Pinpoint the cell where the given text exists, returning its [x, y] midpoint coordinate. 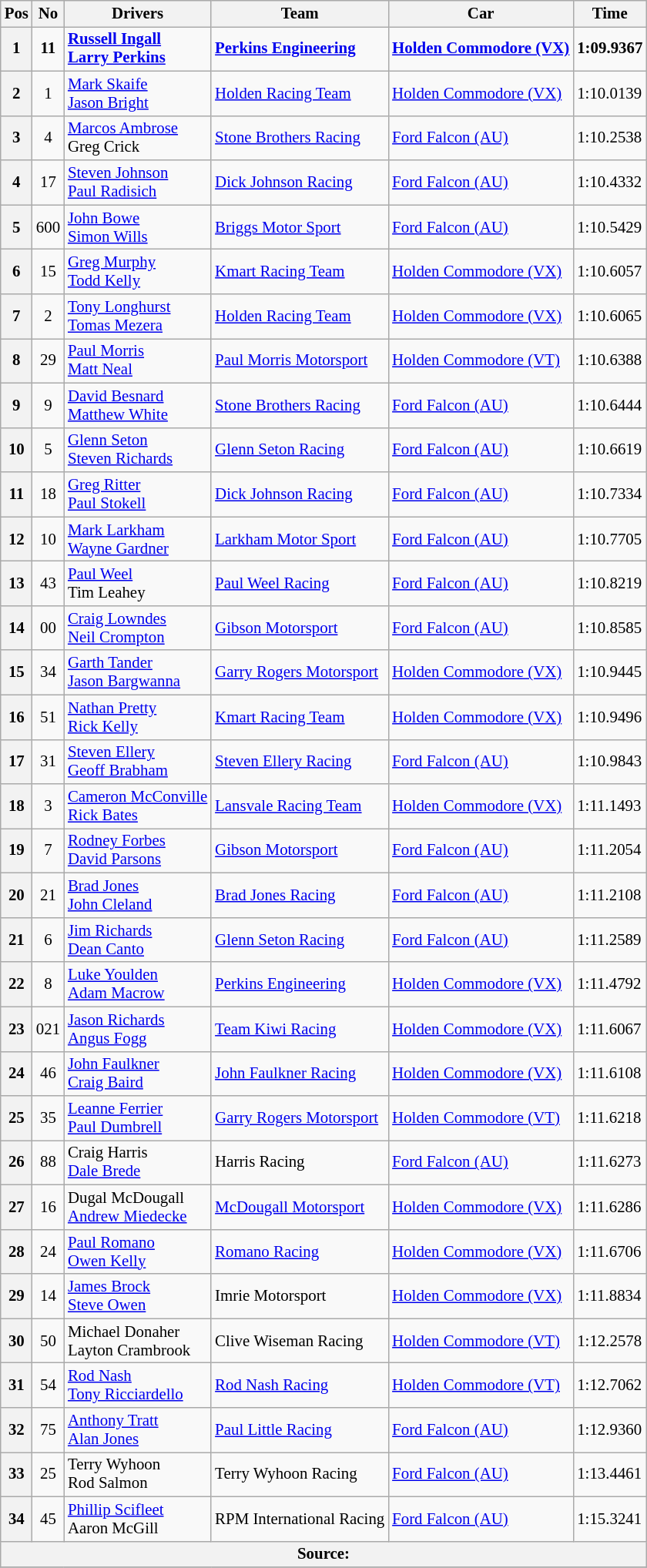
John Faulkner Racing [300, 1074]
Rodney Forbes David Parsons [137, 851]
Team Kiwi Racing [300, 1029]
1:11.6218 [610, 1118]
1:10.2538 [610, 138]
12 [17, 539]
1:15.3241 [610, 1519]
1:10.0139 [610, 93]
Michael Donaher Layton Crambrook [137, 1341]
88 [48, 1163]
Romano Racing [300, 1251]
Jason Richards Angus Fogg [137, 1029]
Craig Lowndes Neil Crompton [137, 628]
600 [48, 227]
19 [17, 851]
1:10.6388 [610, 360]
1:11.6286 [610, 1207]
Cameron McConville Rick Bates [137, 806]
28 [17, 1251]
Imrie Motorsport [300, 1296]
22 [17, 984]
Briggs Motor Sport [300, 227]
50 [48, 1341]
Pos [17, 14]
1:10.6619 [610, 450]
Steven Ellery Geoff Brabham [137, 762]
23 [17, 1029]
Paul Little Racing [300, 1430]
Brad Jones Racing [300, 896]
McDougall Motorsport [300, 1207]
Luke Youlden Adam Macrow [137, 984]
Craig Harris Dale Brede [137, 1163]
Nathan Pretty Rick Kelly [137, 717]
Phillip Scifleet Aaron McGill [137, 1519]
1:11.2589 [610, 940]
Lansvale Racing Team [300, 806]
John Faulkner Craig Baird [137, 1074]
54 [48, 1385]
1:10.6065 [610, 317]
No [48, 14]
27 [17, 1207]
1:10.8585 [610, 628]
43 [48, 584]
Team [300, 14]
1:11.6067 [610, 1029]
1:10.5429 [610, 227]
51 [48, 717]
1:12.7062 [610, 1385]
1:10.7705 [610, 539]
Harris Racing [300, 1163]
Terry Wyhoon Rod Salmon [137, 1475]
1:10.6444 [610, 405]
00 [48, 628]
James Brock Steve Owen [137, 1296]
Paul Weel Racing [300, 584]
Paul Weel Tim Leahey [137, 584]
1:10.8219 [610, 584]
Car [481, 14]
20 [17, 896]
46 [48, 1074]
1:10.9445 [610, 672]
1:10.6057 [610, 272]
RPM International Racing [300, 1519]
Glenn Seton Steven Richards [137, 450]
David Besnard Matthew White [137, 405]
021 [48, 1029]
Clive Wiseman Racing [300, 1341]
1:11.6273 [610, 1163]
Paul Morris Motorsport [300, 360]
Paul Morris Matt Neal [137, 360]
Greg Ritter Paul Stokell [137, 494]
Mark Larkham Wayne Gardner [137, 539]
1:12.2578 [610, 1341]
Time [610, 14]
Marcos Ambrose Greg Crick [137, 138]
Tony Longhurst Tomas Mezera [137, 317]
33 [17, 1475]
1:11.6108 [610, 1074]
1:11.8834 [610, 1296]
Terry Wyhoon Racing [300, 1475]
Rod Nash Racing [300, 1385]
1:11.2054 [610, 851]
Rod Nash Tony Ricciardello [137, 1385]
Russell Ingall Larry Perkins [137, 49]
Brad Jones John Cleland [137, 896]
Garth Tander Jason Bargwanna [137, 672]
Steven Ellery Racing [300, 762]
Anthony Tratt Alan Jones [137, 1430]
1:10.4332 [610, 183]
45 [48, 1519]
1:10.7334 [610, 494]
30 [17, 1341]
75 [48, 1430]
13 [17, 584]
1:12.9360 [610, 1430]
1:11.1493 [610, 806]
32 [17, 1430]
35 [48, 1118]
Larkham Motor Sport [300, 539]
1:09.9367 [610, 49]
1:13.4461 [610, 1475]
1:11.4792 [610, 984]
Mark Skaife Jason Bright [137, 93]
Leanne Ferrier Paul Dumbrell [137, 1118]
1:11.6706 [610, 1251]
Drivers [137, 14]
Paul Romano Owen Kelly [137, 1251]
26 [17, 1163]
Steven Johnson Paul Radisich [137, 183]
John Bowe Simon Wills [137, 227]
Source: [323, 1554]
Dugal McDougall Andrew Miedecke [137, 1207]
Greg Murphy Todd Kelly [137, 272]
1:10.9496 [610, 717]
1:11.2108 [610, 896]
Jim Richards Dean Canto [137, 940]
1:10.9843 [610, 762]
